Scan for the cell matching the given text and deliver its (x, y) coordinate at center. 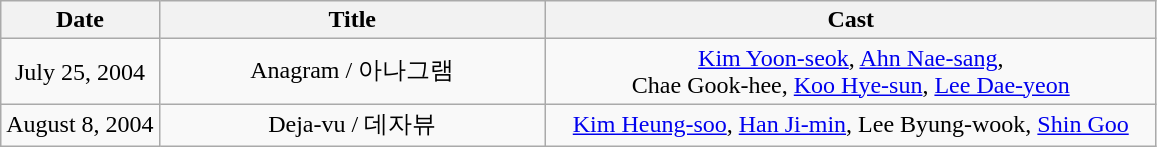
Anagram / 아나그램 (352, 72)
July 25, 2004 (80, 72)
Kim Yoon-seok, Ahn Nae-sang, Chae Gook-hee, Koo Hye-sun, Lee Dae-yeon (850, 72)
Kim Heung-soo, Han Ji-min, Lee Byung-wook, Shin Goo (850, 126)
Deja-vu / 데자뷰 (352, 126)
Title (352, 20)
Date (80, 20)
Cast (850, 20)
August 8, 2004 (80, 126)
